Detect which cell encompasses the target text, then output its [X, Y] center coordinate. 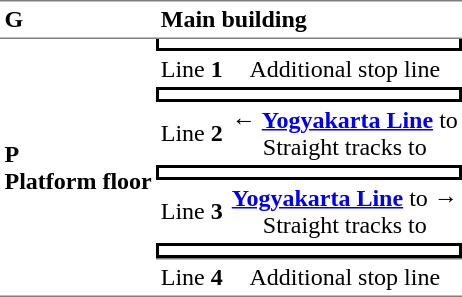
PPlatform floor [78, 168]
Line 4 [192, 278]
Line 1 [192, 69]
Line 3 [192, 212]
Line 2 [192, 134]
Yogyakarta Line to →Straight tracks to [344, 212]
Main building [309, 20]
G [78, 20]
← Yogyakarta Line to Straight tracks to [344, 134]
